Capture the cell that displays the provided text and extract its [X, Y] central coordinate. 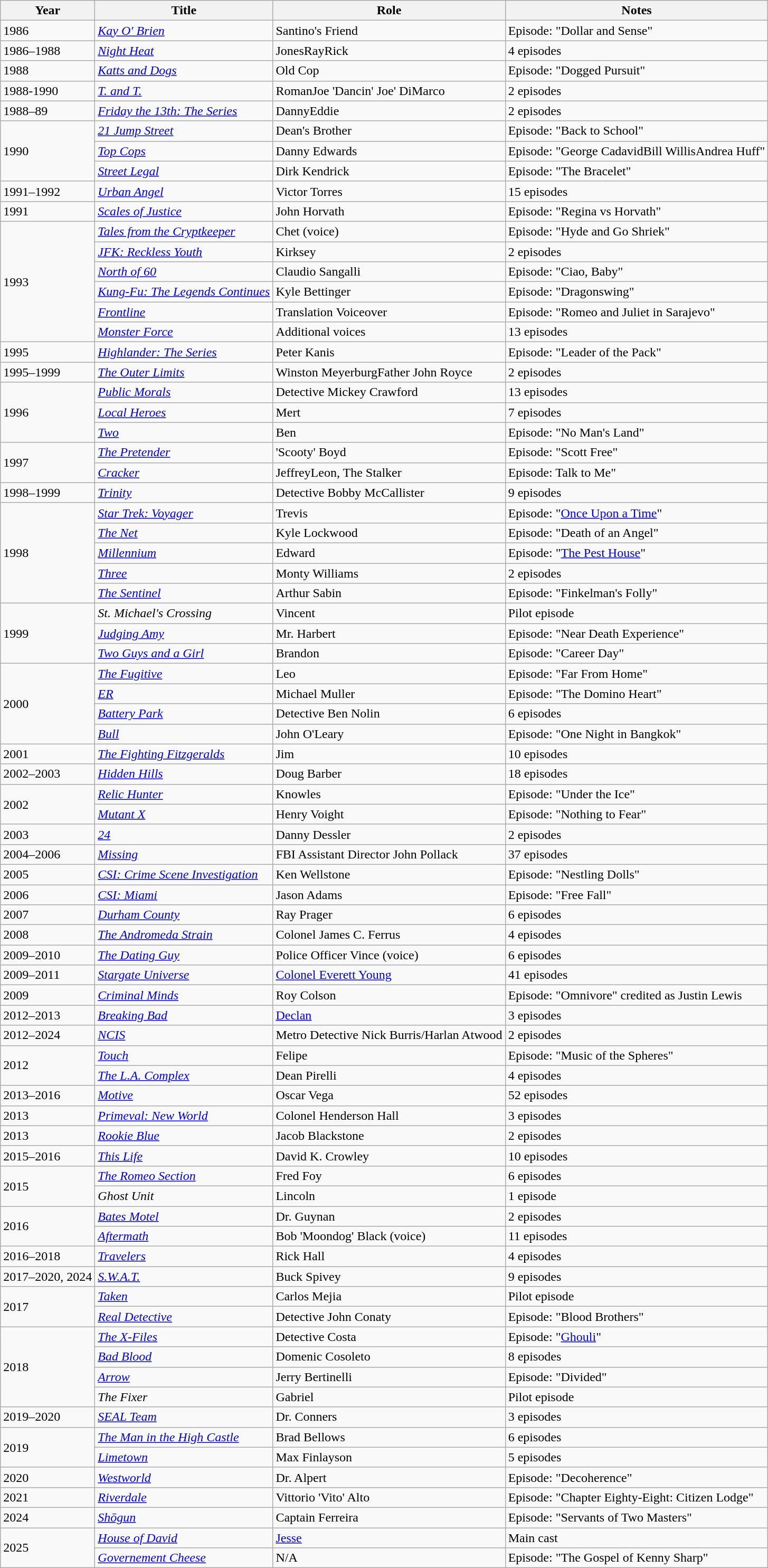
Jesse [389, 1538]
Peter Kanis [389, 352]
2021 [48, 1497]
Kirksey [389, 252]
Mert [389, 412]
Lincoln [389, 1196]
Episode: "Once Upon a Time" [637, 513]
Carlos Mejia [389, 1297]
Governement Cheese [184, 1558]
Judging Amy [184, 634]
Episode: "Hyde and Go Shriek" [637, 231]
The L.A. Complex [184, 1075]
2017–2020, 2024 [48, 1277]
Episode: "The Bracelet" [637, 171]
Highlander: The Series [184, 352]
18 episodes [637, 774]
The Sentinel [184, 593]
Episode: "Dragonswing" [637, 292]
2013–2016 [48, 1095]
Riverdale [184, 1497]
2005 [48, 874]
House of David [184, 1538]
JonesRayRick [389, 51]
5 episodes [637, 1457]
Ray Prager [389, 915]
John Horvath [389, 211]
Primeval: New World [184, 1116]
8 episodes [637, 1357]
Episode: "Music of the Spheres" [637, 1055]
NCIS [184, 1035]
The Man in the High Castle [184, 1437]
Kyle Lockwood [389, 533]
2000 [48, 704]
N/A [389, 1558]
Dirk Kendrick [389, 171]
Jacob Blackstone [389, 1136]
2015–2016 [48, 1156]
2009–2010 [48, 955]
Detective Costa [389, 1337]
1999 [48, 634]
Bob 'Moondog' Black (voice) [389, 1236]
Episode: "Ghouli" [637, 1337]
Max Finlayson [389, 1457]
1995–1999 [48, 372]
1997 [48, 462]
CSI: Crime Scene Investigation [184, 874]
21 Jump Street [184, 131]
Episode: "Dogged Pursuit" [637, 71]
Police Officer Vince (voice) [389, 955]
52 episodes [637, 1095]
Cracker [184, 473]
Detective Ben Nolin [389, 714]
Dean Pirelli [389, 1075]
The Fugitive [184, 674]
Limetown [184, 1457]
Role [389, 11]
24 [184, 834]
ER [184, 694]
Declan [389, 1015]
Frontline [184, 312]
'Scooty' Boyd [389, 452]
Criminal Minds [184, 995]
S.W.A.T. [184, 1277]
Episode: "The Domino Heart" [637, 694]
This Life [184, 1156]
Knowles [389, 794]
Oscar Vega [389, 1095]
Episode: Talk to Me" [637, 473]
2004–2006 [48, 854]
Episode: "Dollar and Sense" [637, 31]
2008 [48, 935]
Title [184, 11]
Episode: "Far From Home" [637, 674]
2017 [48, 1307]
1991–1992 [48, 191]
Dr. Conners [389, 1417]
The Andromeda Strain [184, 935]
Episode: "Omnivore" credited as Justin Lewis [637, 995]
Old Cop [389, 71]
2016 [48, 1226]
1988 [48, 71]
T. and T. [184, 91]
Three [184, 573]
Vincent [389, 613]
1986 [48, 31]
Episode: "Romeo and Juliet in Sarajevo" [637, 312]
Rookie Blue [184, 1136]
Episode: "Blood Brothers" [637, 1317]
John O'Leary [389, 734]
The X-Files [184, 1337]
2007 [48, 915]
North of 60 [184, 272]
1995 [48, 352]
2016–2018 [48, 1257]
Bates Motel [184, 1216]
Relic Hunter [184, 794]
Felipe [389, 1055]
2009–2011 [48, 975]
Arthur Sabin [389, 593]
Danny Edwards [389, 151]
2018 [48, 1367]
Kung-Fu: The Legends Continues [184, 292]
Danny Dessler [389, 834]
Trinity [184, 493]
2003 [48, 834]
Millennium [184, 553]
Dean's Brother [389, 131]
Ghost Unit [184, 1196]
Episode: "The Pest House" [637, 553]
2012–2013 [48, 1015]
Episode: "Near Death Experience" [637, 634]
Ken Wellstone [389, 874]
1993 [48, 281]
Colonel Henderson Hall [389, 1116]
1988–89 [48, 111]
The Fighting Fitzgeralds [184, 754]
Detective Mickey Crawford [389, 392]
Jim [389, 754]
7 episodes [637, 412]
Gabriel [389, 1397]
Motive [184, 1095]
Local Heroes [184, 412]
2002 [48, 804]
Santino's Friend [389, 31]
Monster Force [184, 332]
DannyEddie [389, 111]
Tales from the Cryptkeeper [184, 231]
1986–1988 [48, 51]
Two Guys and a Girl [184, 654]
SEAL Team [184, 1417]
St. Michael's Crossing [184, 613]
The Outer Limits [184, 372]
JeffreyLeon, The Stalker [389, 473]
Durham County [184, 915]
Episode: "Free Fall" [637, 895]
Dr. Alpert [389, 1477]
Hidden Hills [184, 774]
2012–2024 [48, 1035]
Trevis [389, 513]
Top Cops [184, 151]
Two [184, 432]
15 episodes [637, 191]
Star Trek: Voyager [184, 513]
1991 [48, 211]
Chet (voice) [389, 231]
Buck Spivey [389, 1277]
Ben [389, 432]
Arrow [184, 1377]
Translation Voiceover [389, 312]
2025 [48, 1548]
David K. Crowley [389, 1156]
Breaking Bad [184, 1015]
The Fixer [184, 1397]
1990 [48, 151]
Episode: "No Man's Land" [637, 432]
Colonel Everett Young [389, 975]
RomanJoe 'Dancin' Joe' DiMarco [389, 91]
Notes [637, 11]
The Net [184, 533]
Episode: "Nothing to Fear" [637, 814]
Scales of Justice [184, 211]
1996 [48, 412]
Episode: "Chapter Eighty-Eight: Citizen Lodge" [637, 1497]
Public Morals [184, 392]
Episode: "Finkelman's Folly" [637, 593]
Episode: "One Night in Bangkok" [637, 734]
Main cast [637, 1538]
37 episodes [637, 854]
1988-1990 [48, 91]
2001 [48, 754]
Touch [184, 1055]
2006 [48, 895]
Mutant X [184, 814]
Episode: "Back to School" [637, 131]
Friday the 13th: The Series [184, 111]
2024 [48, 1517]
Claudio Sangalli [389, 272]
FBI Assistant Director John Pollack [389, 854]
Winston MeyerburgFather John Royce [389, 372]
Fred Foy [389, 1176]
Domenic Cosoleto [389, 1357]
Episode: "Servants of Two Masters" [637, 1517]
Katts and Dogs [184, 71]
Episode: "Ciao, Baby" [637, 272]
Leo [389, 674]
11 episodes [637, 1236]
JFK: Reckless Youth [184, 252]
Episode: "Death of an Angel" [637, 533]
Brandon [389, 654]
Captain Ferreira [389, 1517]
Brad Bellows [389, 1437]
Edward [389, 553]
Episode: "Leader of the Pack" [637, 352]
Jason Adams [389, 895]
Bad Blood [184, 1357]
Dr. Guynan [389, 1216]
Episode: "George CadavidBill WillisAndrea Huff" [637, 151]
CSI: Miami [184, 895]
Michael Muller [389, 694]
Battery Park [184, 714]
Colonel James C. Ferrus [389, 935]
Missing [184, 854]
Urban Angel [184, 191]
The Dating Guy [184, 955]
41 episodes [637, 975]
1998–1999 [48, 493]
Additional voices [389, 332]
Rick Hall [389, 1257]
Episode: "Divided" [637, 1377]
1998 [48, 553]
Night Heat [184, 51]
Real Detective [184, 1317]
Year [48, 11]
2012 [48, 1065]
Vittorio 'Vito' Alto [389, 1497]
The Romeo Section [184, 1176]
Travelers [184, 1257]
Street Legal [184, 171]
2009 [48, 995]
2019 [48, 1447]
Victor Torres [389, 191]
Metro Detective Nick Burris/Harlan Atwood [389, 1035]
Episode: "Under the Ice" [637, 794]
Detective Bobby McCallister [389, 493]
Shōgun [184, 1517]
Episode: "Career Day" [637, 654]
Monty Williams [389, 573]
Doug Barber [389, 774]
Henry Voight [389, 814]
Westworld [184, 1477]
Episode: "Scott Free" [637, 452]
Bull [184, 734]
2019–2020 [48, 1417]
1 episode [637, 1196]
Roy Colson [389, 995]
2002–2003 [48, 774]
2020 [48, 1477]
Aftermath [184, 1236]
Episode: "The Gospel of Kenny Sharp" [637, 1558]
Stargate Universe [184, 975]
2015 [48, 1186]
Taken [184, 1297]
Kay O' Brien [184, 31]
Kyle Bettinger [389, 292]
Episode: "Decoherence" [637, 1477]
Detective John Conaty [389, 1317]
Mr. Harbert [389, 634]
Episode: "Regina vs Horvath" [637, 211]
Episode: "Nestling Dolls" [637, 874]
The Pretender [184, 452]
Jerry Bertinelli [389, 1377]
